Capture the cell that displays the provided text and extract its (X, Y) central coordinate. 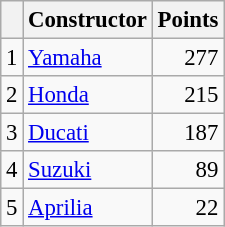
Aprilia (88, 208)
2 (12, 95)
1 (12, 58)
89 (188, 170)
187 (188, 133)
Suzuki (88, 170)
Yamaha (88, 58)
5 (12, 208)
215 (188, 95)
Honda (88, 95)
22 (188, 208)
Points (188, 20)
277 (188, 58)
Constructor (88, 20)
3 (12, 133)
4 (12, 170)
Ducati (88, 133)
